Identify which cell holds the provided text, then report its (X, Y) central coordinate. 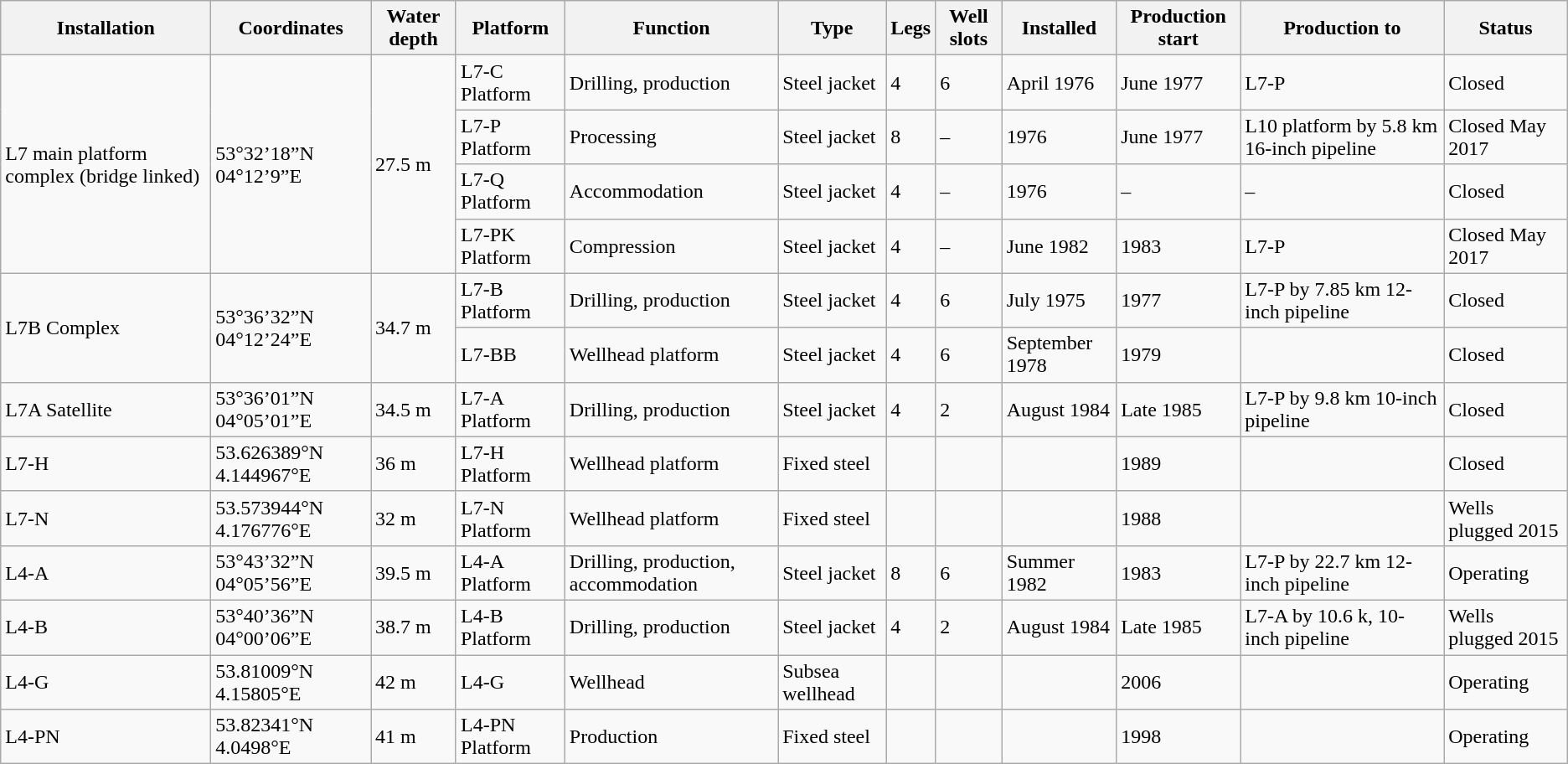
34.5 m (414, 409)
53.81009°N 4.15805°E (291, 682)
L4-PN (106, 737)
39.5 m (414, 573)
Production (671, 737)
L4-A Platform (510, 573)
L7-BB (510, 355)
L7-P by 9.8 km 10-inch pipeline (1342, 409)
38.7 m (414, 627)
L7-B Platform (510, 300)
Production start (1179, 28)
L7-C Platform (510, 82)
L7-A by 10.6 k, 10-inch pipeline (1342, 627)
53.626389°N 4.144967°E (291, 464)
41 m (414, 737)
1989 (1179, 464)
Compression (671, 246)
34.7 m (414, 328)
Production to (1342, 28)
53°36’01”N 04°05’01”E (291, 409)
Installation (106, 28)
L7-Q Platform (510, 191)
53.82341°N 4.0498°E (291, 737)
Status (1506, 28)
36 m (414, 464)
2006 (1179, 682)
L10 platform by 5.8 km 16-inch pipeline (1342, 137)
April 1976 (1059, 82)
Water depth (414, 28)
Drilling, production, accommodation (671, 573)
53°43’32”N 04°05’56”E (291, 573)
Wellhead (671, 682)
Accommodation (671, 191)
53°40’36”N 04°00’06”E (291, 627)
Well slots (968, 28)
L4-PN Platform (510, 737)
Legs (911, 28)
L7-N (106, 518)
1977 (1179, 300)
L7B Complex (106, 328)
53°36’32”N 04°12’24”E (291, 328)
L7A Satellite (106, 409)
1988 (1179, 518)
27.5 m (414, 164)
1998 (1179, 737)
July 1975 (1059, 300)
L4-A (106, 573)
Installed (1059, 28)
L7-H Platform (510, 464)
Type (833, 28)
Platform (510, 28)
53.573944°N 4.176776°E (291, 518)
Coordinates (291, 28)
32 m (414, 518)
L7-P by 22.7 km 12-inch pipeline (1342, 573)
L7-P by 7.85 km 12-inch pipeline (1342, 300)
Subsea wellhead (833, 682)
L7-N Platform (510, 518)
L4-B Platform (510, 627)
42 m (414, 682)
Summer 1982 (1059, 573)
L7-H (106, 464)
September 1978 (1059, 355)
L7-A Platform (510, 409)
L7-P Platform (510, 137)
53°32’18”N 04°12’9”E (291, 164)
June 1982 (1059, 246)
L7 main platform complex (bridge linked) (106, 164)
1979 (1179, 355)
L4-B (106, 627)
L7-PK Platform (510, 246)
Function (671, 28)
Processing (671, 137)
